Return (X, Y) of the center of cell containing provided text 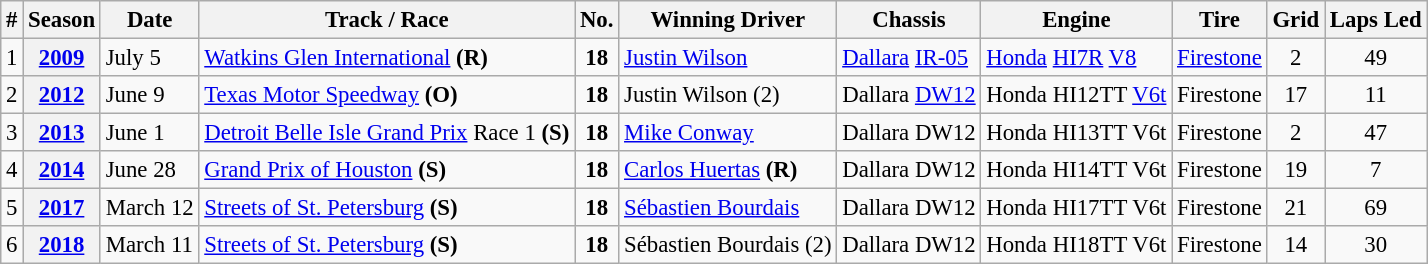
19 (1296, 170)
17 (1296, 95)
Carlos Huertas (R) (728, 170)
Texas Motor Speedway (O) (387, 95)
2012 (62, 95)
47 (1376, 133)
69 (1376, 208)
No. (597, 20)
Honda HI17TT V6t (1076, 208)
5 (12, 208)
Grand Prix of Houston (S) (387, 170)
Justin Wilson (2) (728, 95)
7 (1376, 170)
June 1 (150, 133)
11 (1376, 95)
Dallara IR-05 (909, 58)
March 12 (150, 208)
2013 (62, 133)
14 (1296, 245)
Honda HI18TT V6t (1076, 245)
Winning Driver (728, 20)
March 11 (150, 245)
2014 (62, 170)
Honda HI7R V8 (1076, 58)
4 (12, 170)
June 9 (150, 95)
Watkins Glen International (R) (387, 58)
Date (150, 20)
3 (12, 133)
2017 (62, 208)
Honda HI12TT V6t (1076, 95)
Sébastien Bourdais (2) (728, 245)
2018 (62, 245)
# (12, 20)
Mike Conway (728, 133)
1 (12, 58)
Track / Race (387, 20)
Justin Wilson (728, 58)
Laps Led (1376, 20)
Tire (1220, 20)
Honda HI13TT V6t (1076, 133)
July 5 (150, 58)
Honda HI14TT V6t (1076, 170)
Grid (1296, 20)
21 (1296, 208)
30 (1376, 245)
2009 (62, 58)
June 28 (150, 170)
Chassis (909, 20)
Detroit Belle Isle Grand Prix Race 1 (S) (387, 133)
Engine (1076, 20)
49 (1376, 58)
6 (12, 245)
Season (62, 20)
Sébastien Bourdais (728, 208)
